Return (X, Y) of the center of cell containing provided text 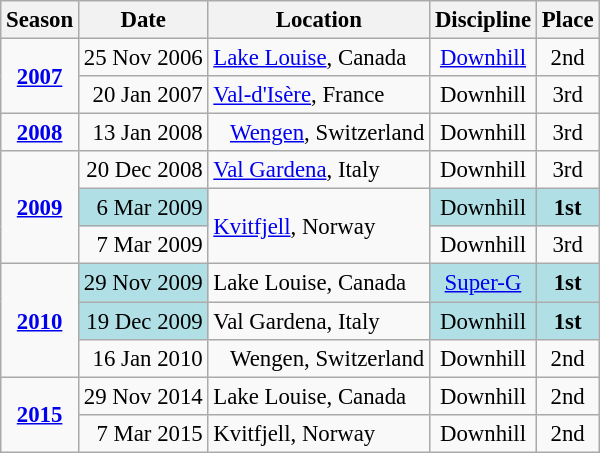
Date (143, 20)
16 Jan 2010 (143, 358)
13 Jan 2008 (143, 133)
20 Jan 2007 (143, 95)
29 Nov 2009 (143, 283)
6 Mar 2009 (143, 208)
Discipline (484, 20)
19 Dec 2009 (143, 321)
2009 (40, 208)
2008 (40, 133)
Super-G (484, 283)
Val-d'Isère, France (319, 95)
Season (40, 20)
7 Mar 2009 (143, 245)
2007 (40, 76)
7 Mar 2015 (143, 433)
2015 (40, 414)
29 Nov 2014 (143, 396)
Location (319, 20)
2010 (40, 320)
20 Dec 2008 (143, 170)
Place (567, 20)
25 Nov 2006 (143, 58)
